Detect which cell encompasses the target text, then output its (x, y) center coordinate. 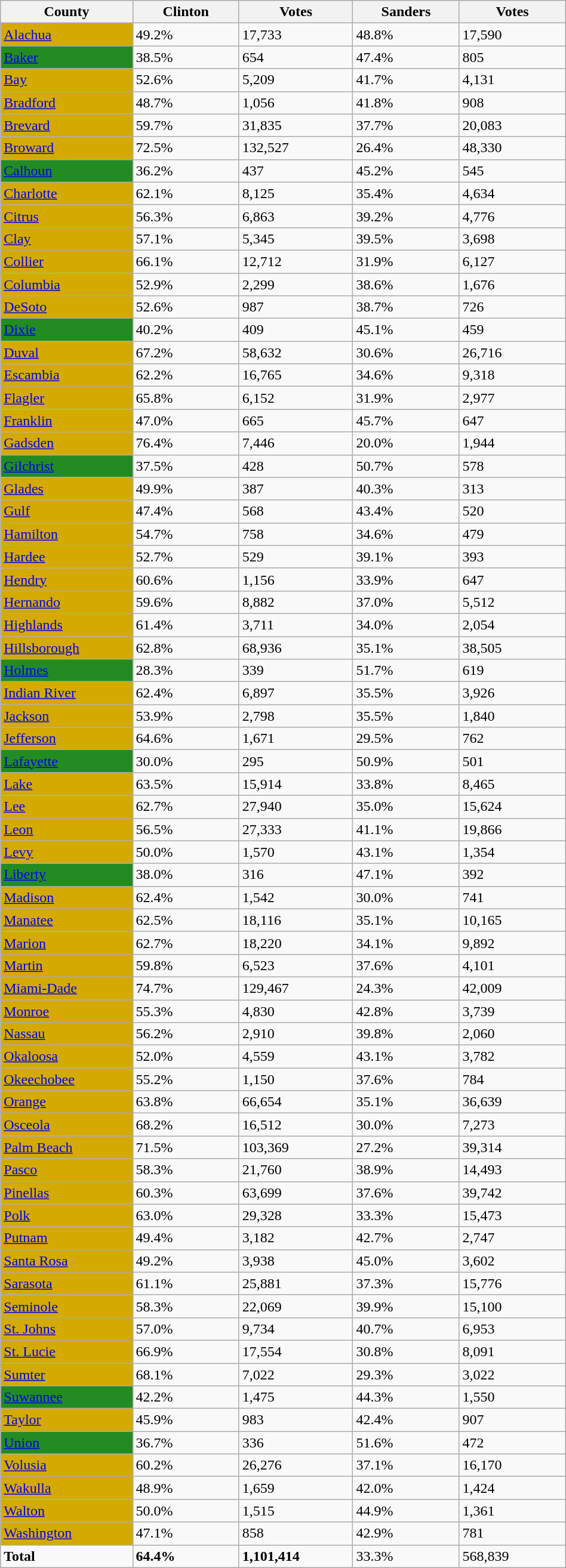
Sumter (67, 1374)
26,276 (296, 1465)
18,116 (296, 920)
1,475 (296, 1397)
Liberty (67, 875)
1,944 (512, 443)
907 (512, 1420)
Hamilton (67, 534)
1,515 (296, 1511)
Nassau (67, 1034)
57.1% (186, 239)
40.7% (406, 1329)
31,835 (296, 125)
9,892 (512, 943)
1,676 (512, 285)
3,698 (512, 239)
Wakulla (67, 1488)
24.3% (406, 988)
1,542 (296, 897)
45.1% (406, 330)
7,273 (512, 1125)
908 (512, 103)
619 (512, 671)
26.4% (406, 148)
Brevard (67, 125)
Leon (67, 829)
336 (296, 1443)
37.1% (406, 1465)
Jefferson (67, 739)
38.0% (186, 875)
52.7% (186, 557)
Union (67, 1443)
22,069 (296, 1306)
62.2% (186, 375)
60.6% (186, 579)
Walton (67, 1511)
41.1% (406, 829)
39,314 (512, 1147)
Jackson (67, 716)
71.5% (186, 1147)
10,165 (512, 920)
Broward (67, 148)
16,170 (512, 1465)
27.2% (406, 1147)
Washington (67, 1533)
6,523 (296, 965)
Okaloosa (67, 1057)
Marion (67, 943)
1,361 (512, 1511)
Gadsden (67, 443)
16,765 (296, 375)
33.8% (406, 784)
29.3% (406, 1374)
47.0% (186, 421)
38,505 (512, 647)
68,936 (296, 647)
27,940 (296, 807)
568 (296, 511)
Sarasota (67, 1283)
42.4% (406, 1420)
63.0% (186, 1215)
Indian River (67, 693)
38.9% (406, 1170)
62.1% (186, 193)
64.4% (186, 1556)
2,060 (512, 1034)
1,659 (296, 1488)
39,742 (512, 1193)
56.5% (186, 829)
58,632 (296, 353)
758 (296, 534)
393 (512, 557)
66.1% (186, 261)
DeSoto (67, 307)
4,101 (512, 965)
6,897 (296, 693)
Manatee (67, 920)
1,550 (512, 1397)
8,091 (512, 1351)
Putnam (67, 1238)
Lee (67, 807)
51.7% (406, 671)
15,776 (512, 1283)
42,009 (512, 988)
Highlands (67, 625)
48.7% (186, 103)
44.3% (406, 1397)
726 (512, 307)
17,590 (512, 35)
45.9% (186, 1420)
36.7% (186, 1443)
Holmes (67, 671)
64.6% (186, 739)
1,424 (512, 1488)
Collier (67, 261)
Santa Rosa (67, 1261)
40.2% (186, 330)
38.5% (186, 57)
57.0% (186, 1329)
50.9% (406, 761)
784 (512, 1079)
56.2% (186, 1034)
35.4% (406, 193)
3,938 (296, 1261)
61.4% (186, 625)
1,570 (296, 852)
1,056 (296, 103)
49.9% (186, 489)
Dixie (67, 330)
49.4% (186, 1238)
62.8% (186, 647)
6,863 (296, 216)
529 (296, 557)
1,156 (296, 579)
6,953 (512, 1329)
4,559 (296, 1057)
9,734 (296, 1329)
55.2% (186, 1079)
Suwannee (67, 1397)
51.6% (406, 1443)
9,318 (512, 375)
34.0% (406, 625)
Bay (67, 80)
Gulf (67, 511)
25,881 (296, 1283)
74.7% (186, 988)
Hillsborough (67, 647)
3,926 (512, 693)
741 (512, 897)
6,152 (296, 398)
Levy (67, 852)
Escambia (67, 375)
15,100 (512, 1306)
987 (296, 307)
Lake (67, 784)
805 (512, 57)
781 (512, 1533)
3,711 (296, 625)
Sanders (406, 12)
41.7% (406, 80)
Bradford (67, 103)
48,330 (512, 148)
59.8% (186, 965)
17,554 (296, 1351)
42.0% (406, 1488)
59.7% (186, 125)
37.5% (186, 466)
37.3% (406, 1283)
56.3% (186, 216)
6,127 (512, 261)
Hernando (67, 602)
316 (296, 875)
Volusia (67, 1465)
26,716 (512, 353)
18,220 (296, 943)
67.2% (186, 353)
45.2% (406, 171)
20,083 (512, 125)
14,493 (512, 1170)
68.1% (186, 1374)
63.5% (186, 784)
Madison (67, 897)
983 (296, 1420)
County (67, 12)
Miami-Dade (67, 988)
35.0% (406, 807)
Clay (67, 239)
36.2% (186, 171)
66.9% (186, 1351)
762 (512, 739)
1,101,414 (296, 1556)
2,054 (512, 625)
48.8% (406, 35)
60.2% (186, 1465)
Hardee (67, 557)
3,022 (512, 1374)
8,125 (296, 193)
52.0% (186, 1057)
76.4% (186, 443)
39.9% (406, 1306)
7,446 (296, 443)
1,840 (512, 716)
Seminole (67, 1306)
Taylor (67, 1420)
29.5% (406, 739)
37.7% (406, 125)
39.8% (406, 1034)
3,182 (296, 1238)
30.8% (406, 1351)
Columbia (67, 285)
St. Johns (67, 1329)
654 (296, 57)
428 (296, 466)
39.5% (406, 239)
501 (512, 761)
Alachua (67, 35)
Glades (67, 489)
19,866 (512, 829)
3,602 (512, 1261)
21,760 (296, 1170)
28.3% (186, 671)
34.1% (406, 943)
55.3% (186, 1011)
437 (296, 171)
15,624 (512, 807)
45.7% (406, 421)
7,022 (296, 1374)
17,733 (296, 35)
5,209 (296, 80)
Clinton (186, 12)
27,333 (296, 829)
68.2% (186, 1125)
12,712 (296, 261)
42.2% (186, 1397)
Monroe (67, 1011)
Palm Beach (67, 1147)
8,882 (296, 602)
39.1% (406, 557)
38.6% (406, 285)
2,798 (296, 716)
1,150 (296, 1079)
Duval (67, 353)
472 (512, 1443)
3,782 (512, 1057)
313 (512, 489)
Hendry (67, 579)
4,830 (296, 1011)
387 (296, 489)
4,131 (512, 80)
39.2% (406, 216)
65.8% (186, 398)
Martin (67, 965)
2,910 (296, 1034)
66,654 (296, 1102)
15,473 (512, 1215)
520 (512, 511)
37.0% (406, 602)
50.7% (406, 466)
42.7% (406, 1238)
Charlotte (67, 193)
72.5% (186, 148)
52.9% (186, 285)
15,914 (296, 784)
Total (67, 1556)
20.0% (406, 443)
59.6% (186, 602)
41.8% (406, 103)
409 (296, 330)
62.5% (186, 920)
Pinellas (67, 1193)
129,467 (296, 988)
36,639 (512, 1102)
60.3% (186, 1193)
8,465 (512, 784)
Polk (67, 1215)
Citrus (67, 216)
Gilchrist (67, 466)
42.9% (406, 1533)
33.9% (406, 579)
48.9% (186, 1488)
40.3% (406, 489)
2,299 (296, 285)
103,369 (296, 1147)
132,527 (296, 148)
858 (296, 1533)
38.7% (406, 307)
5,512 (512, 602)
1,671 (296, 739)
1,354 (512, 852)
4,776 (512, 216)
30.6% (406, 353)
295 (296, 761)
545 (512, 171)
Okeechobee (67, 1079)
16,512 (296, 1125)
665 (296, 421)
5,345 (296, 239)
Flagler (67, 398)
St. Lucie (67, 1351)
43.4% (406, 511)
459 (512, 330)
61.1% (186, 1283)
Osceola (67, 1125)
2,747 (512, 1238)
Franklin (67, 421)
Orange (67, 1102)
479 (512, 534)
54.7% (186, 534)
339 (296, 671)
568,839 (512, 1556)
44.9% (406, 1511)
63,699 (296, 1193)
578 (512, 466)
Baker (67, 57)
Pasco (67, 1170)
3,739 (512, 1011)
4,634 (512, 193)
53.9% (186, 716)
Calhoun (67, 171)
Lafayette (67, 761)
2,977 (512, 398)
392 (512, 875)
63.8% (186, 1102)
45.0% (406, 1261)
29,328 (296, 1215)
42.8% (406, 1011)
